Determine the (x, y) coordinate at the center of the cell enclosing the given text.  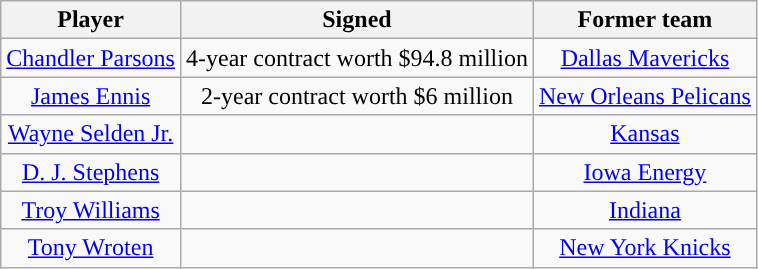
Tony Wroten (91, 248)
4-year contract worth $94.8 million (356, 58)
Wayne Selden Jr. (91, 134)
Indiana (644, 210)
Dallas Mavericks (644, 58)
Kansas (644, 134)
New Orleans Pelicans (644, 96)
2-year contract worth $6 million (356, 96)
Troy Williams (91, 210)
D. J. Stephens (91, 172)
Player (91, 20)
James Ennis (91, 96)
Iowa Energy (644, 172)
New York Knicks (644, 248)
Signed (356, 20)
Chandler Parsons (91, 58)
Former team (644, 20)
